Extract the (X, Y) coordinate from the center of the cell holding the provided text.  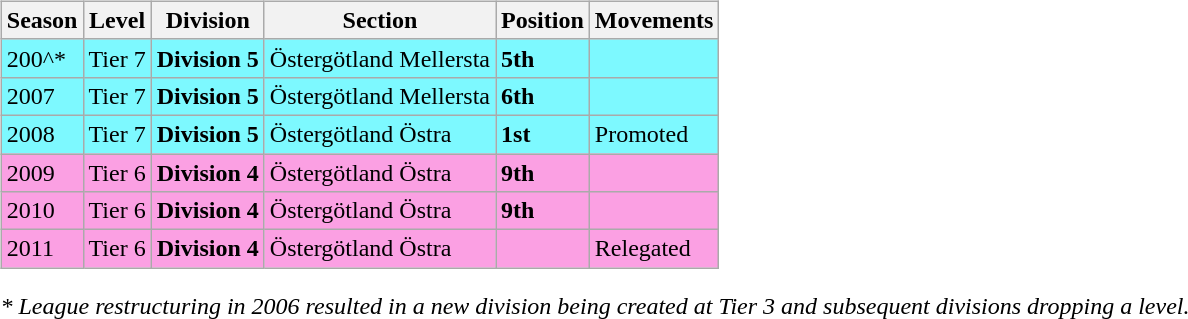
Division (208, 20)
Relegated (654, 249)
2007 (42, 96)
6th (543, 96)
Section (380, 20)
5th (543, 58)
2011 (42, 249)
2008 (42, 134)
Position (543, 20)
2009 (42, 173)
Promoted (654, 134)
Movements (654, 20)
2010 (42, 211)
Level (117, 20)
200^* (42, 58)
Season (42, 20)
1st (543, 134)
